Pinpoint the cell where the given text exists, returning its [x, y] midpoint coordinate. 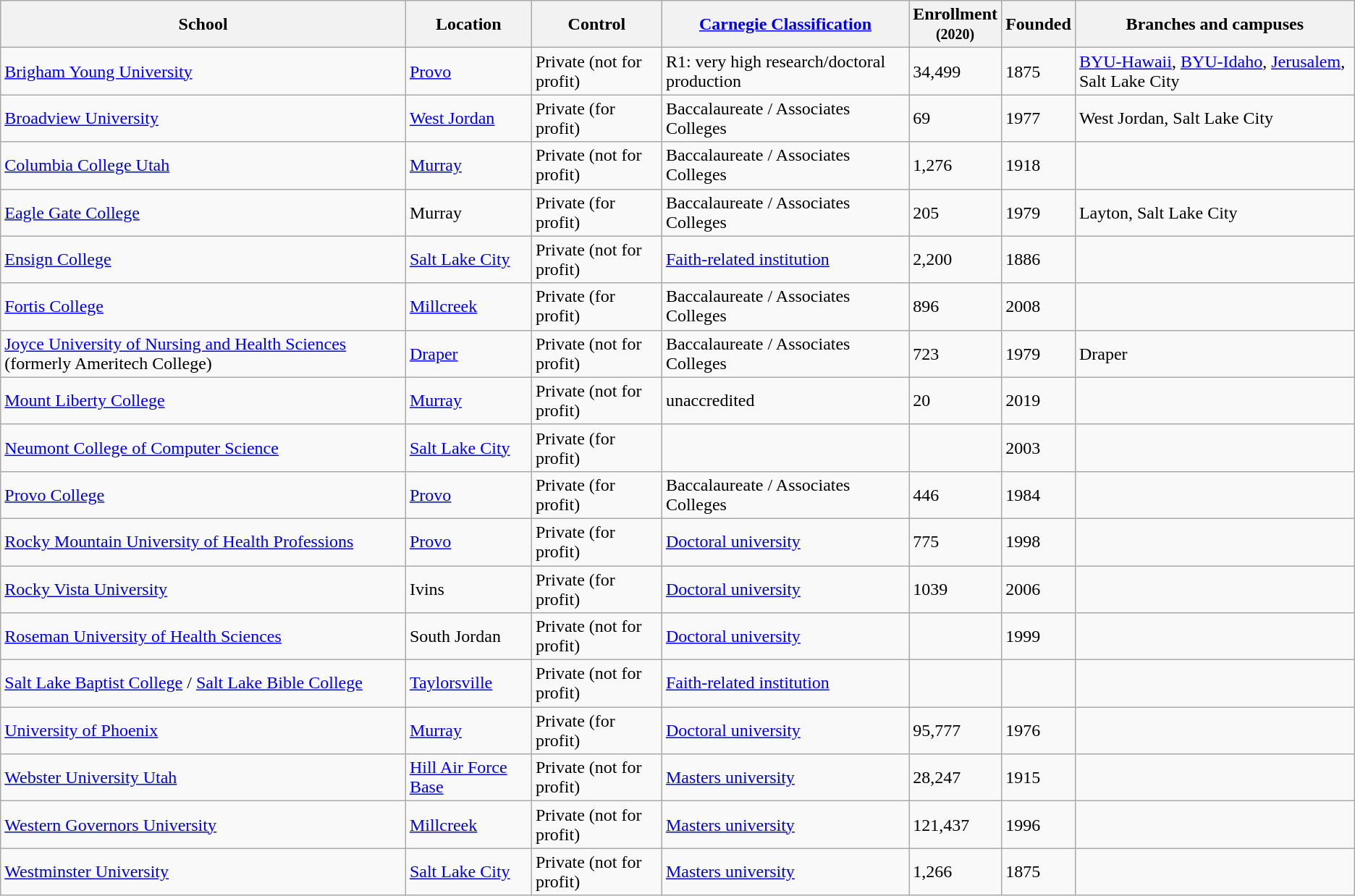
95,777 [955, 731]
unaccredited [785, 401]
R1: very high research/doctoral production [785, 71]
BYU-Hawaii, BYU-Idaho, Jerusalem, Salt Lake City [1215, 71]
34,499 [955, 71]
Ivins [468, 589]
Fortis College [203, 307]
Roseman University of Health Sciences [203, 637]
Columbia College Utah [203, 165]
1918 [1039, 165]
446 [955, 495]
723 [955, 353]
28,247 [955, 777]
Joyce University of Nursing and Health Sciences (formerly Ameritech College) [203, 353]
Enrollment(2020) [955, 25]
2,200 [955, 259]
2006 [1039, 589]
Location [468, 25]
West Jordan, Salt Lake City [1215, 119]
205 [955, 213]
1,266 [955, 871]
Hill Air Force Base [468, 777]
1999 [1039, 637]
1915 [1039, 777]
Layton, Salt Lake City [1215, 213]
Rocky Vista University [203, 589]
Taylorsville [468, 683]
1039 [955, 589]
Westminster University [203, 871]
Salt Lake Baptist College / Salt Lake Bible College [203, 683]
Provo College [203, 495]
School [203, 25]
1984 [1039, 495]
775 [955, 541]
69 [955, 119]
2019 [1039, 401]
Broadview University [203, 119]
1976 [1039, 731]
Rocky Mountain University of Health Professions [203, 541]
1998 [1039, 541]
Founded [1039, 25]
20 [955, 401]
Western Governors University [203, 825]
University of Phoenix [203, 731]
121,437 [955, 825]
Neumont College of Computer Science [203, 447]
896 [955, 307]
Carnegie Classification [785, 25]
Mount Liberty College [203, 401]
1977 [1039, 119]
Ensign College [203, 259]
Branches and campuses [1215, 25]
2008 [1039, 307]
Webster University Utah [203, 777]
1996 [1039, 825]
Control [596, 25]
1,276 [955, 165]
1886 [1039, 259]
Brigham Young University [203, 71]
2003 [1039, 447]
Eagle Gate College [203, 213]
West Jordan [468, 119]
South Jordan [468, 637]
